Detect which cell encompasses the target text, then output its (x, y) center coordinate. 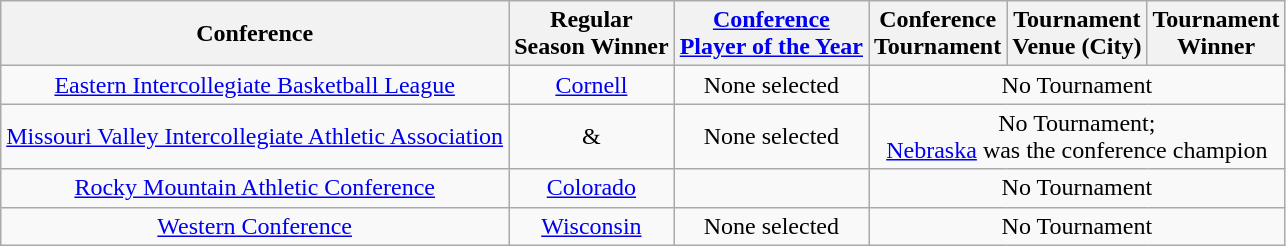
Wisconsin (592, 226)
Missouri Valley Intercollegiate Athletic Association (255, 136)
Rocky Mountain Athletic Conference (255, 188)
Tournament Venue (City) (1077, 34)
Eastern Intercollegiate Basketball League (255, 85)
Conference Tournament (938, 34)
Colorado (592, 188)
Conference (255, 34)
Tournament Winner (1216, 34)
No Tournament;Nebraska was the conference champion (1078, 136)
Cornell (592, 85)
& (592, 136)
Conference Player of the Year (771, 34)
Western Conference (255, 226)
Regular Season Winner (592, 34)
